From the cell containing the given text, extract its center point as [x, y] coordinate. 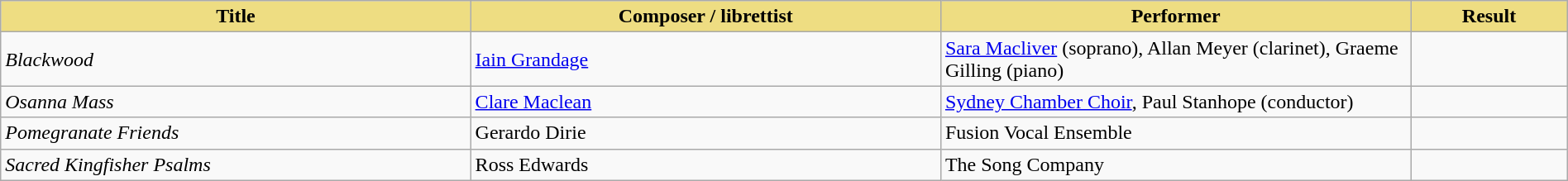
Blackwood [236, 60]
Ross Edwards [705, 164]
Gerardo Dirie [705, 133]
Result [1489, 17]
Osanna Mass [236, 102]
Iain Grandage [705, 60]
Performer [1175, 17]
Pomegranate Friends [236, 133]
Sydney Chamber Choir, Paul Stanhope (conductor) [1175, 102]
Sara Macliver (soprano), Allan Meyer (clarinet), Graeme Gilling (piano) [1175, 60]
Composer / librettist [705, 17]
Fusion Vocal Ensemble [1175, 133]
The Song Company [1175, 164]
Clare Maclean [705, 102]
Title [236, 17]
Sacred Kingfisher Psalms [236, 164]
